Find where the given text appears and provide that cell's center as [x, y] coordinate. 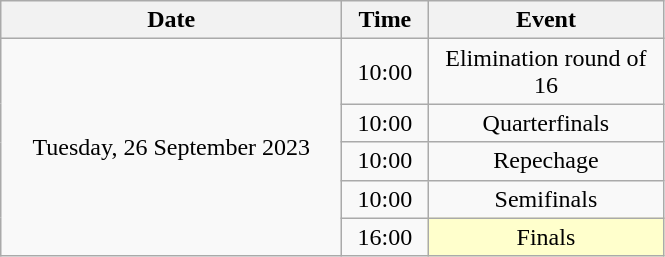
Semifinals [546, 199]
Finals [546, 237]
Event [546, 20]
Time [385, 20]
16:00 [385, 237]
Tuesday, 26 September 2023 [172, 148]
Date [172, 20]
Repechage [546, 161]
Quarterfinals [546, 123]
Elimination round of 16 [546, 72]
